Return [x, y] of the center of cell containing provided text 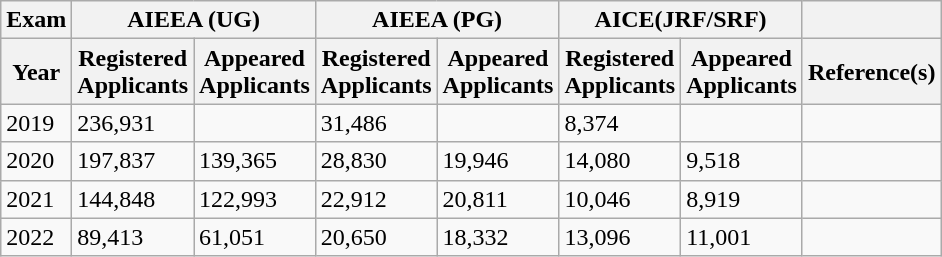
122,993 [255, 199]
AIEEA (UG) [194, 20]
20,811 [498, 199]
19,946 [498, 161]
2021 [36, 199]
AIEEA (PG) [437, 20]
22,912 [376, 199]
61,051 [255, 237]
2020 [36, 161]
9,518 [742, 161]
144,848 [133, 199]
14,080 [620, 161]
10,046 [620, 199]
13,096 [620, 237]
236,931 [133, 123]
Year [36, 72]
197,837 [133, 161]
11,001 [742, 237]
Exam [36, 20]
2019 [36, 123]
31,486 [376, 123]
8,919 [742, 199]
AICE(JRF/SRF) [681, 20]
8,374 [620, 123]
Reference(s) [872, 72]
18,332 [498, 237]
2022 [36, 237]
28,830 [376, 161]
89,413 [133, 237]
139,365 [255, 161]
20,650 [376, 237]
